Capture the cell that displays the provided text and extract its [x, y] central coordinate. 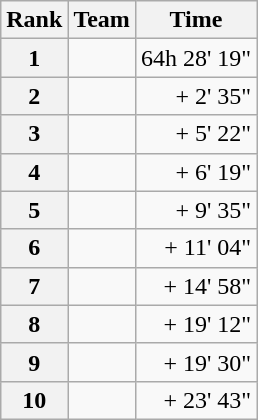
+ 5' 22" [196, 134]
+ 9' 35" [196, 210]
2 [34, 96]
Rank [34, 20]
+ 19' 30" [196, 362]
4 [34, 172]
7 [34, 286]
64h 28' 19" [196, 58]
+ 23' 43" [196, 400]
6 [34, 248]
+ 6' 19" [196, 172]
9 [34, 362]
+ 2' 35" [196, 96]
1 [34, 58]
+ 14' 58" [196, 286]
Time [196, 20]
3 [34, 134]
+ 11' 04" [196, 248]
8 [34, 324]
Team [102, 20]
5 [34, 210]
+ 19' 12" [196, 324]
10 [34, 400]
